Find where the given text appears and provide that cell's center as (x, y) coordinate. 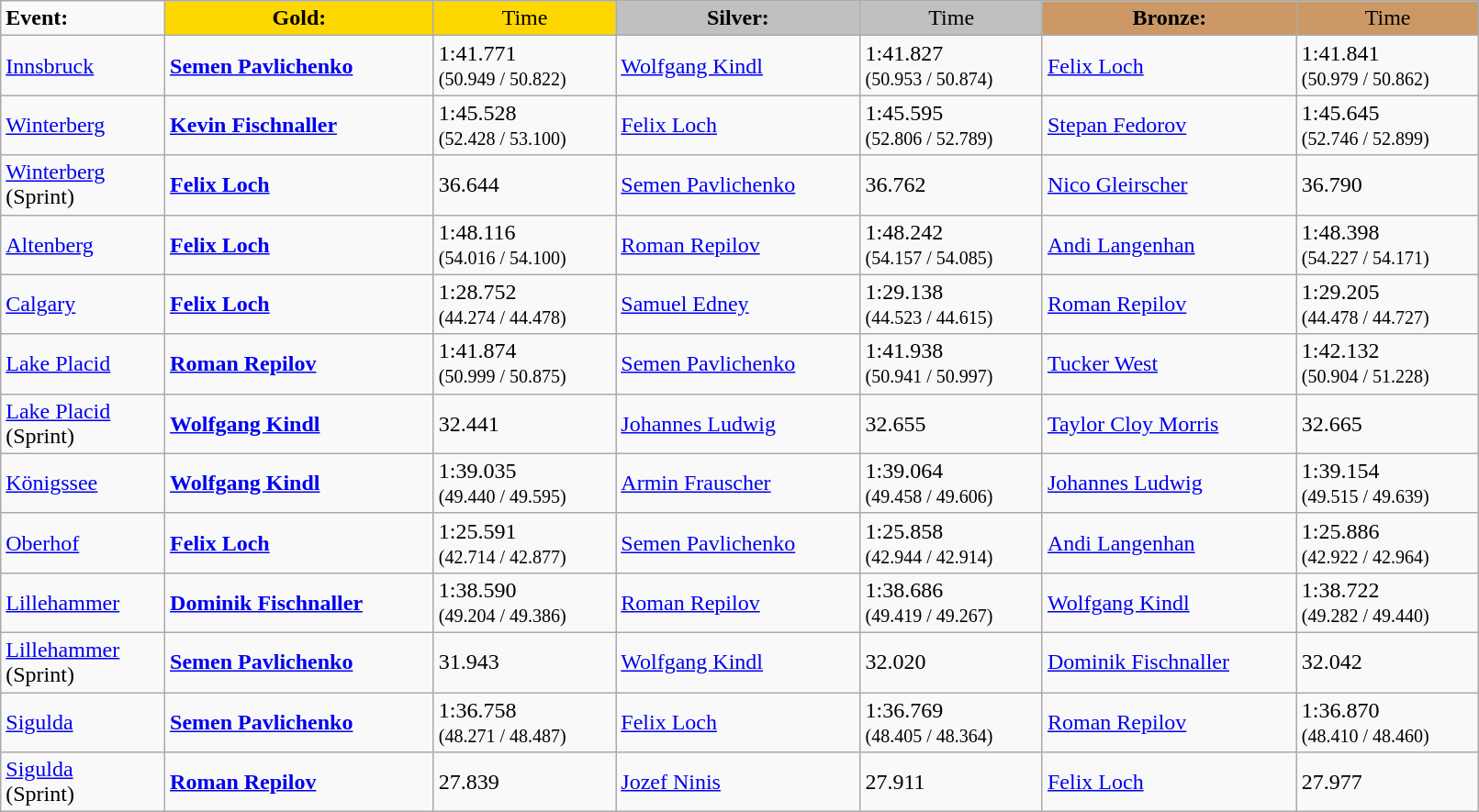
1:41.938(50.941 / 50.997) (951, 363)
31.943 (524, 662)
32.020 (951, 662)
Taylor Cloy Morris (1170, 424)
36.644 (524, 185)
Bronze: (1170, 18)
32.042 (1388, 662)
36.762 (951, 185)
Lillehammer (83, 602)
Calgary (83, 305)
1:28.752(44.274 / 44.478) (524, 305)
Lillehammer(Sprint) (83, 662)
1:45.595(52.806 / 52.789) (951, 125)
1:25.886(42.922 / 42.964) (1388, 543)
1:25.591(42.714 / 42.877) (524, 543)
Stepan Fedorov (1170, 125)
Königssee (83, 483)
Lake Placid (83, 363)
1:45.528(52.428 / 53.100) (524, 125)
1:48.242(54.157 / 54.085) (951, 244)
Lake Placid(Sprint) (83, 424)
Sigulda(Sprint) (83, 782)
1:48.116(54.016 / 54.100) (524, 244)
1:36.758(48.271 / 48.487) (524, 721)
1:41.827(50.953 / 50.874) (951, 66)
Tucker West (1170, 363)
32.665 (1388, 424)
1:41.874(50.999 / 50.875) (524, 363)
27.839 (524, 782)
Armin Frauscher (738, 483)
Kevin Fischnaller (299, 125)
32.655 (951, 424)
1:38.686(49.419 / 49.267) (951, 602)
1:36.870(48.410 / 48.460) (1388, 721)
Winterberg(Sprint) (83, 185)
1:38.722(49.282 / 49.440) (1388, 602)
Innsbruck (83, 66)
1:29.138(44.523 / 44.615) (951, 305)
Sigulda (83, 721)
Gold: (299, 18)
Jozef Ninis (738, 782)
1:36.769(48.405 / 48.364) (951, 721)
1:41.771(50.949 / 50.822) (524, 66)
36.790 (1388, 185)
1:45.645(52.746 / 52.899) (1388, 125)
1:25.858(42.944 / 42.914) (951, 543)
Event: (83, 18)
1:39.154(49.515 / 49.639) (1388, 483)
Samuel Edney (738, 305)
Nico Gleirscher (1170, 185)
Winterberg (83, 125)
1:38.590(49.204 / 49.386) (524, 602)
1:48.398(54.227 / 54.171) (1388, 244)
1:29.205(44.478 / 44.727) (1388, 305)
Altenberg (83, 244)
1:39.035(49.440 / 49.595) (524, 483)
Silver: (738, 18)
32.441 (524, 424)
1:39.064(49.458 / 49.606) (951, 483)
27.977 (1388, 782)
1:42.132(50.904 / 51.228) (1388, 363)
27.911 (951, 782)
1:41.841(50.979 / 50.862) (1388, 66)
Oberhof (83, 543)
